Identify which cell holds the provided text, then report its [x, y] central coordinate. 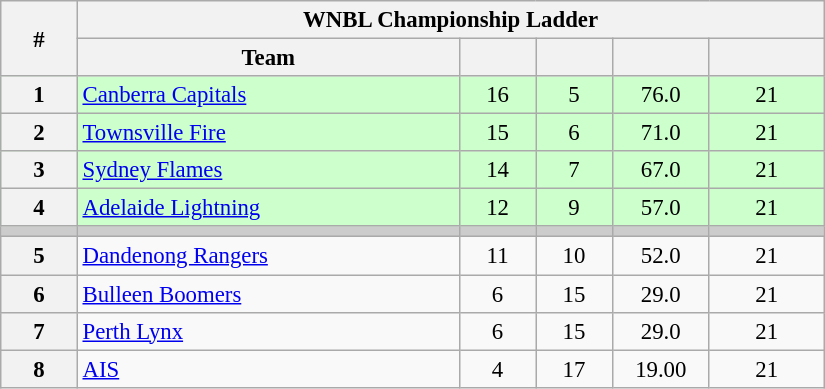
3 [39, 170]
WNBL Championship Ladder [450, 20]
2 [39, 133]
Sydney Flames [268, 170]
71.0 [660, 133]
14 [497, 170]
52.0 [660, 256]
8 [39, 369]
Dandenong Rangers [268, 256]
Townsville Fire [268, 133]
AIS [268, 369]
16 [497, 95]
# [39, 38]
57.0 [660, 208]
11 [497, 256]
Bulleen Boomers [268, 294]
10 [574, 256]
Team [268, 58]
19.00 [660, 369]
76.0 [660, 95]
67.0 [660, 170]
1 [39, 95]
9 [574, 208]
17 [574, 369]
Perth Lynx [268, 331]
12 [497, 208]
Canberra Capitals [268, 95]
Adelaide Lightning [268, 208]
